Find where the given text appears and provide that cell's center as (X, Y) coordinate. 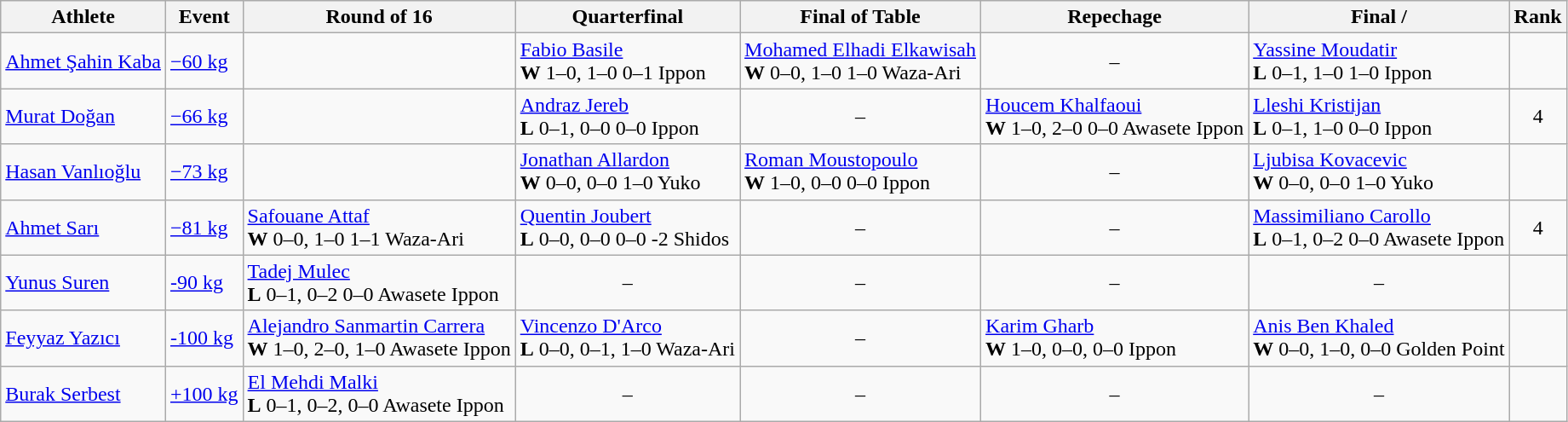
Athlete (83, 17)
-90 kg (204, 283)
Safouane Attaf W 0–0, 1–0 1–1 Waza-Ari (379, 227)
Quentin Joubert L 0–0, 0–0 0–0 -2 Shidos (627, 227)
Andraz Jereb L 0–1, 0–0 0–0 Ippon (627, 116)
Round of 16 (379, 17)
−60 kg (204, 61)
+100 kg (204, 394)
Murat Doğan (83, 116)
Houcem Khalfaoui W 1–0, 2–0 0–0 Awasete Ippon (1115, 116)
Mohamed Elhadi Elkawisah W 0–0, 1–0 1–0 Waza-Ari (860, 61)
Quarterfinal (627, 17)
-100 kg (204, 338)
−81 kg (204, 227)
Event (204, 17)
Fabio Basile W 1–0, 1–0 0–1 Ippon (627, 61)
Ahmet Sarı (83, 227)
−73 kg (204, 172)
Burak Serbest (83, 394)
Karim Gharb W 1–0, 0–0, 0–0 Ippon (1115, 338)
Vincenzo D'Arco L 0–0, 0–1, 1–0 Waza-Ari (627, 338)
Yunus Suren (83, 283)
Repechage (1115, 17)
Massimiliano Carollo L 0–1, 0–2 0–0 Awasete Ippon (1379, 227)
Roman Moustopoulo W 1–0, 0–0 0–0 Ippon (860, 172)
Alejandro Sanmartin Carrera W 1–0, 2–0, 1–0 Awasete Ippon (379, 338)
Anis Ben Khaled W 0–0, 1–0, 0–0 Golden Point (1379, 338)
Feyyaz Yazıcı (83, 338)
Yassine Moudatir L 0–1, 1–0 1–0 Ippon (1379, 61)
−66 kg (204, 116)
El Mehdi Malki L 0–1, 0–2, 0–0 Awasete Ippon (379, 394)
Ljubisa Kovacevic W 0–0, 0–0 1–0 Yuko (1379, 172)
Tadej Mulec L 0–1, 0–2 0–0 Awasete Ippon (379, 283)
Jonathan Allardon W 0–0, 0–0 1–0 Yuko (627, 172)
Final / (1379, 17)
Ahmet Şahin Kaba (83, 61)
Final of Table (860, 17)
Hasan Vanlıoğlu (83, 172)
Lleshi Kristijan L 0–1, 1–0 0–0 Ippon (1379, 116)
Rank (1538, 17)
